Find where the given text appears and provide that cell's center as [X, Y] coordinate. 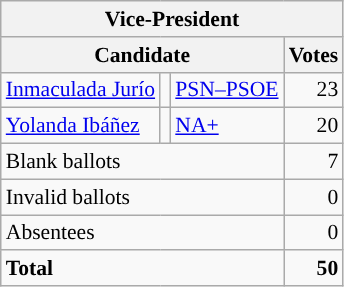
Candidate [142, 55]
NA+ [226, 126]
20 [314, 126]
Inmaculada Jurío [80, 90]
50 [314, 269]
Invalid ballots [142, 197]
Yolanda Ibáñez [80, 126]
Votes [314, 55]
PSN–PSOE [226, 90]
Blank ballots [142, 162]
7 [314, 162]
23 [314, 90]
Absentees [142, 233]
Vice-President [172, 19]
Total [142, 269]
